Provide the (X, Y) coordinate of the cell's center where the given text is located.  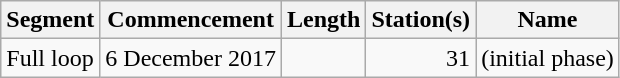
Segment (50, 20)
31 (421, 58)
(initial phase) (548, 58)
Full loop (50, 58)
Length (323, 20)
Station(s) (421, 20)
Commencement (191, 20)
6 December 2017 (191, 58)
Name (548, 20)
